Detect which cell encompasses the target text, then output its [x, y] center coordinate. 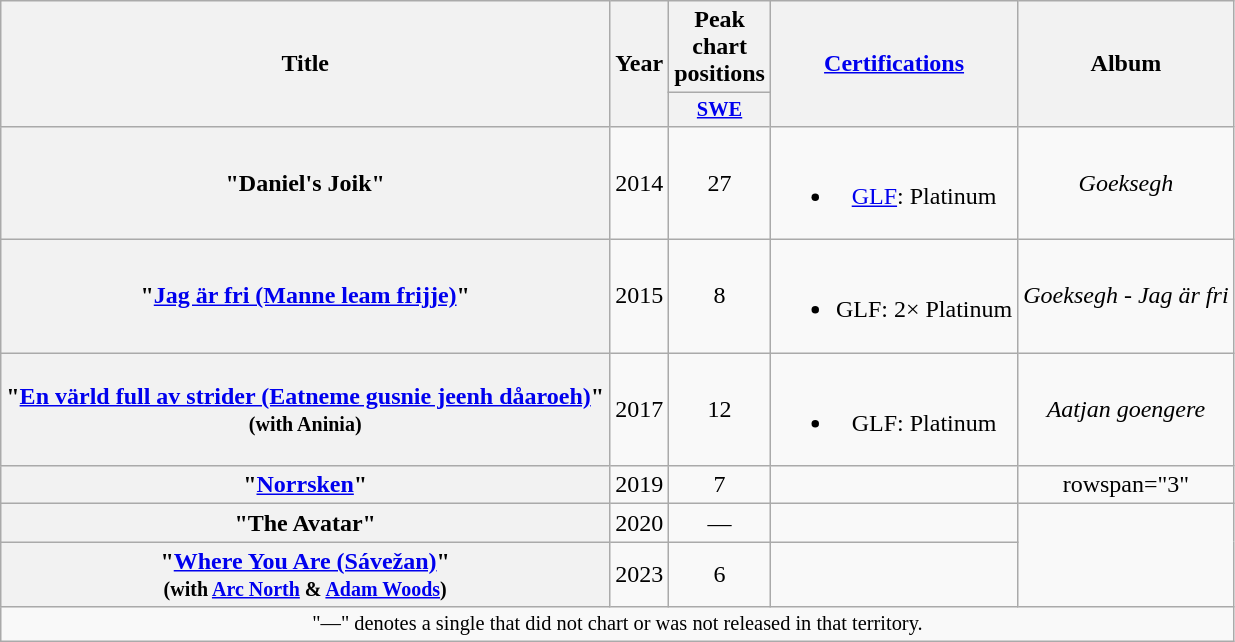
"—" denotes a single that did not chart or was not released in that territory. [618, 624]
rowspan="3" [1126, 485]
"Daniel's Joik" [306, 182]
2015 [640, 296]
Album [1126, 64]
2020 [640, 523]
Peak chart positions [720, 47]
Goeksegh [1126, 182]
2014 [640, 182]
SWE [720, 110]
Goeksegh - Jag är fri [1126, 296]
Title [306, 64]
12 [720, 410]
6 [720, 574]
7 [720, 485]
"Jag är fri (Manne leam frijje)" [306, 296]
2023 [640, 574]
GLF: 2× Platinum [894, 296]
— [720, 523]
8 [720, 296]
Year [640, 64]
"Where You Are (Sávežan)"(with Arc North & Adam Woods) [306, 574]
"Norrsken" [306, 485]
2017 [640, 410]
"The Avatar" [306, 523]
2019 [640, 485]
27 [720, 182]
Certifications [894, 64]
Aatjan goengere [1126, 410]
"En värld full av strider (Eatneme gusnie jeenh dåaroeh)"(with Aninia) [306, 410]
